Identify which cell holds the provided text, then report its (x, y) central coordinate. 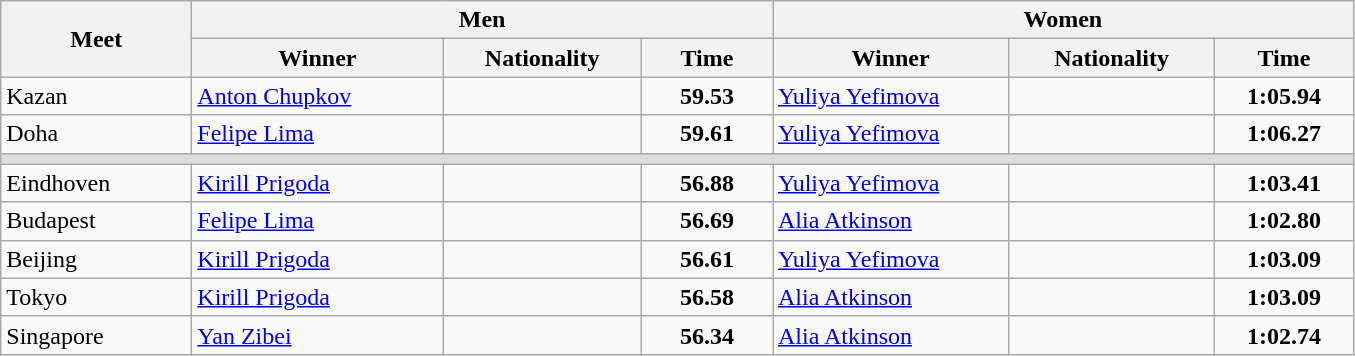
56.61 (706, 259)
56.88 (706, 183)
1:06.27 (1284, 134)
Men (482, 20)
Doha (96, 134)
1:02.80 (1284, 221)
56.58 (706, 297)
1:02.74 (1284, 335)
Singapore (96, 335)
56.34 (706, 335)
56.69 (706, 221)
Budapest (96, 221)
59.61 (706, 134)
1:05.94 (1284, 96)
59.53 (706, 96)
Anton Chupkov (318, 96)
Meet (96, 39)
Beijing (96, 259)
1:03.41 (1284, 183)
Tokyo (96, 297)
Women (1062, 20)
Kazan (96, 96)
Yan Zibei (318, 335)
Eindhoven (96, 183)
